Extract the [x, y] coordinate from the center of the cell holding the provided text.  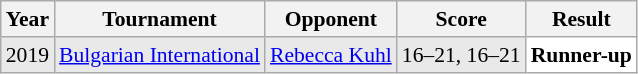
2019 [28, 55]
Rebecca Kuhl [331, 55]
Bulgarian International [160, 55]
Score [462, 19]
Tournament [160, 19]
Runner-up [582, 55]
Result [582, 19]
16–21, 16–21 [462, 55]
Opponent [331, 19]
Year [28, 19]
